Detect which cell encompasses the target text, then output its (X, Y) center coordinate. 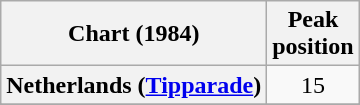
Chart (1984) (134, 34)
15 (313, 85)
Peakposition (313, 34)
Netherlands (Tipparade) (134, 85)
